Determine the (x, y) coordinate at the center of the cell enclosing the given text.  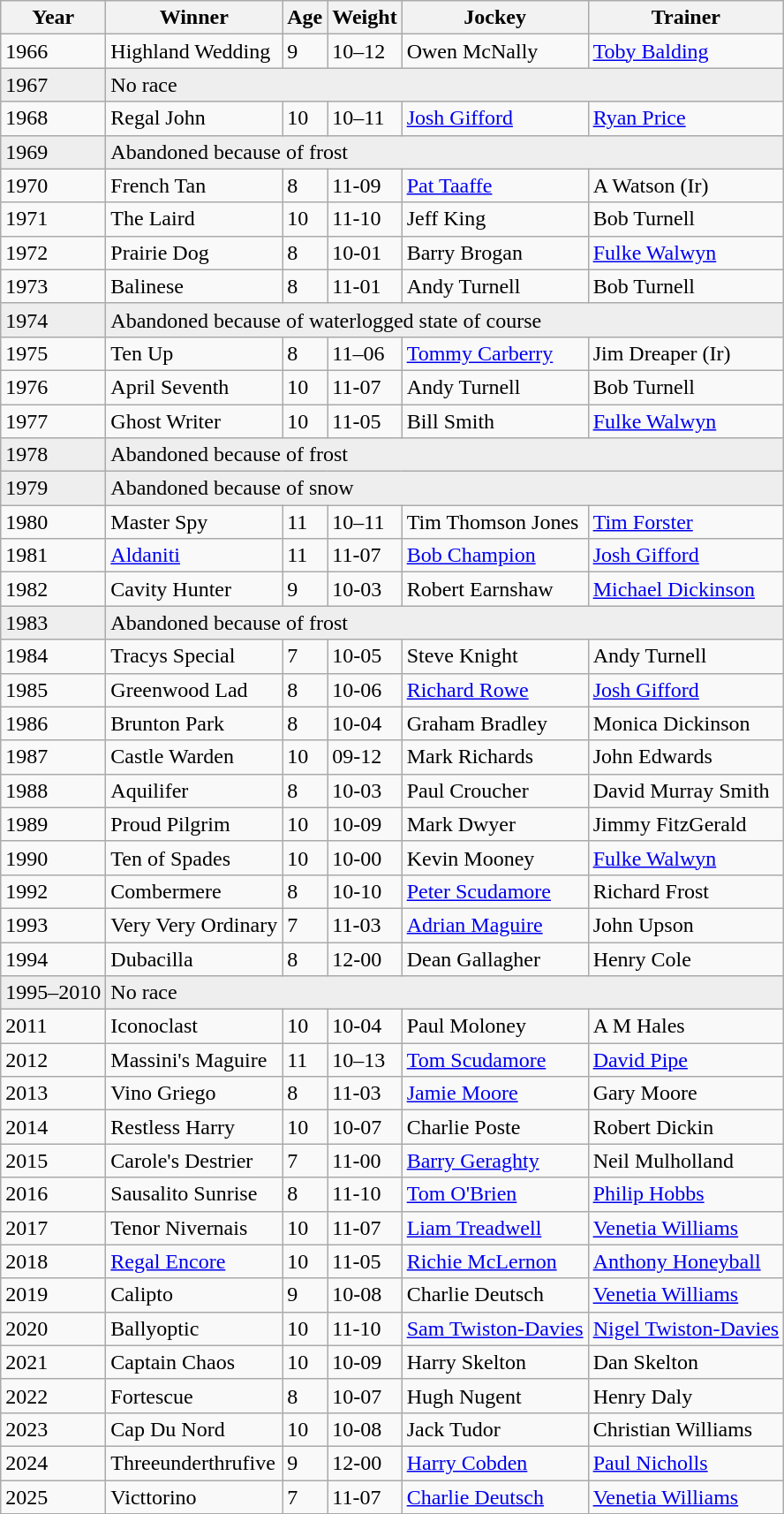
Mark Richards (494, 757)
2018 (53, 1261)
French Tan (194, 185)
Highland Wedding (194, 51)
Aldaniti (194, 556)
Philip Hobbs (686, 1194)
1975 (53, 353)
1992 (53, 891)
David Murray Smith (686, 791)
1994 (53, 958)
Anthony Honeyball (686, 1261)
10–12 (365, 51)
1970 (53, 185)
1967 (53, 85)
Cavity Hunter (194, 589)
David Pipe (686, 1060)
Richard Rowe (494, 690)
Charlie Poste (494, 1127)
2024 (53, 1463)
Iconoclast (194, 1026)
Tom O'Brien (494, 1194)
Cap Du Nord (194, 1429)
2019 (53, 1295)
Tom Scudamore (494, 1060)
1987 (53, 757)
Very Very Ordinary (194, 925)
1995–2010 (53, 993)
Richie McLernon (494, 1261)
2016 (53, 1194)
Age (305, 18)
1985 (53, 690)
Peter Scudamore (494, 891)
2023 (53, 1429)
Adrian Maguire (494, 925)
A Watson (Ir) (686, 185)
1983 (53, 623)
Jack Tudor (494, 1429)
Trainer (686, 18)
Graham Bradley (494, 723)
11–06 (365, 353)
10-10 (365, 891)
Bill Smith (494, 421)
1979 (53, 488)
2020 (53, 1329)
Abandoned because of snow (445, 488)
The Laird (194, 219)
Paul Croucher (494, 791)
1971 (53, 219)
Nigel Twiston-Davies (686, 1329)
1976 (53, 387)
Proud Pilgrim (194, 824)
Abandoned because of waterlogged state of course (445, 320)
Jimmy FitzGerald (686, 824)
Sausalito Sunrise (194, 1194)
John Upson (686, 925)
Weight (365, 18)
2013 (53, 1094)
1974 (53, 320)
Paul Nicholls (686, 1463)
2015 (53, 1161)
Richard Frost (686, 891)
Castle Warden (194, 757)
1990 (53, 858)
Neil Mulholland (686, 1161)
Kevin Mooney (494, 858)
Steve Knight (494, 656)
Owen McNally (494, 51)
1969 (53, 152)
Year (53, 18)
Robert Dickin (686, 1127)
2012 (53, 1060)
Tenor Nivernais (194, 1228)
Regal Encore (194, 1261)
Prairie Dog (194, 253)
11-09 (365, 185)
Mark Dwyer (494, 824)
Balinese (194, 286)
Michael Dickinson (686, 589)
Winner (194, 18)
Greenwood Lad (194, 690)
Ten of Spades (194, 858)
1986 (53, 723)
Regal John (194, 118)
10-05 (365, 656)
Toby Balding (686, 51)
Brunton Park (194, 723)
Barry Geraghty (494, 1161)
Ryan Price (686, 118)
Restless Harry (194, 1127)
Jockey (494, 18)
1981 (53, 556)
2025 (53, 1497)
Pat Taaffe (494, 185)
1993 (53, 925)
Hugh Nugent (494, 1396)
Harry Skelton (494, 1362)
Tim Thomson Jones (494, 522)
09-12 (365, 757)
Aquilifer (194, 791)
Fortescue (194, 1396)
Ballyoptic (194, 1329)
Tim Forster (686, 522)
Ghost Writer (194, 421)
Combermere (194, 891)
Harry Cobden (494, 1463)
Captain Chaos (194, 1362)
Paul Moloney (494, 1026)
Massini's Maguire (194, 1060)
Sam Twiston-Davies (494, 1329)
Henry Daly (686, 1396)
10–13 (365, 1060)
1989 (53, 824)
Bob Champion (494, 556)
1968 (53, 118)
Jeff King (494, 219)
April Seventh (194, 387)
Dan Skelton (686, 1362)
John Edwards (686, 757)
10-01 (365, 253)
2021 (53, 1362)
2022 (53, 1396)
2014 (53, 1127)
Dean Gallagher (494, 958)
Carole's Destrier (194, 1161)
1977 (53, 421)
Tracys Special (194, 656)
1973 (53, 286)
Vino Griego (194, 1094)
Christian Williams (686, 1429)
Monica Dickinson (686, 723)
Tommy Carberry (494, 353)
2017 (53, 1228)
11-00 (365, 1161)
1972 (53, 253)
Henry Cole (686, 958)
1966 (53, 51)
Gary Moore (686, 1094)
Jim Dreaper (Ir) (686, 353)
10-00 (365, 858)
Dubacilla (194, 958)
Liam Treadwell (494, 1228)
Robert Earnshaw (494, 589)
1982 (53, 589)
Master Spy (194, 522)
1988 (53, 791)
1980 (53, 522)
Barry Brogan (494, 253)
Threeunderthrufive (194, 1463)
A M Hales (686, 1026)
Ten Up (194, 353)
1978 (53, 455)
Jamie Moore (494, 1094)
Victtorino (194, 1497)
2011 (53, 1026)
11-01 (365, 286)
1984 (53, 656)
10-06 (365, 690)
Calipto (194, 1295)
